Pinpoint the cell where the given text exists, returning its (x, y) midpoint coordinate. 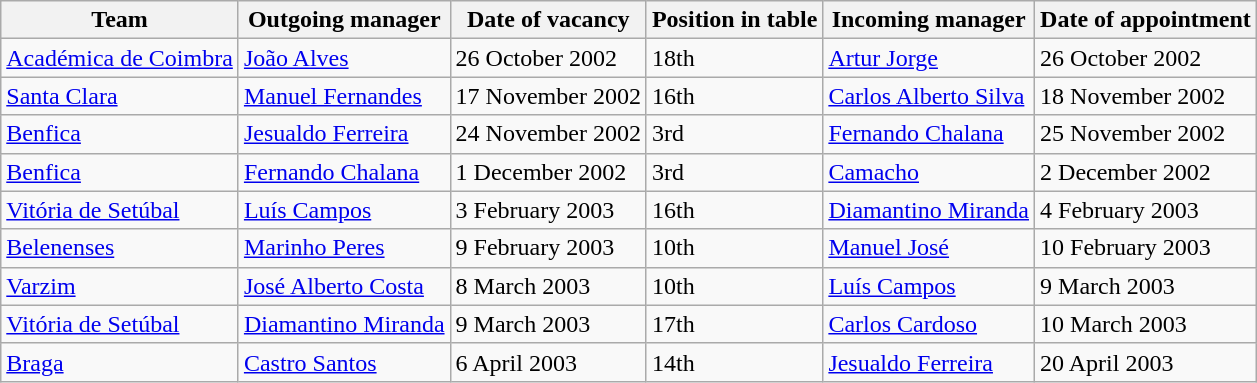
Outgoing manager (344, 20)
1 December 2002 (548, 172)
Braga (120, 362)
Manuel Fernandes (344, 96)
José Alberto Costa (344, 286)
Date of vacancy (548, 20)
17 November 2002 (548, 96)
3 February 2003 (548, 210)
Team (120, 20)
Belenenses (120, 248)
18th (734, 58)
Santa Clara (120, 96)
18 November 2002 (1146, 96)
Carlos Alberto Silva (929, 96)
Position in table (734, 20)
9 February 2003 (548, 248)
Carlos Cardoso (929, 324)
8 March 2003 (548, 286)
João Alves (344, 58)
Camacho (929, 172)
Artur Jorge (929, 58)
10 February 2003 (1146, 248)
Date of appointment (1146, 20)
Marinho Peres (344, 248)
2 December 2002 (1146, 172)
24 November 2002 (548, 134)
17th (734, 324)
10 March 2003 (1146, 324)
25 November 2002 (1146, 134)
Varzim (120, 286)
Manuel José (929, 248)
Académica de Coimbra (120, 58)
20 April 2003 (1146, 362)
Incoming manager (929, 20)
4 February 2003 (1146, 210)
6 April 2003 (548, 362)
Castro Santos (344, 362)
14th (734, 362)
